For the text-containing cell, return its midpoint in (X, Y) coordinate format. 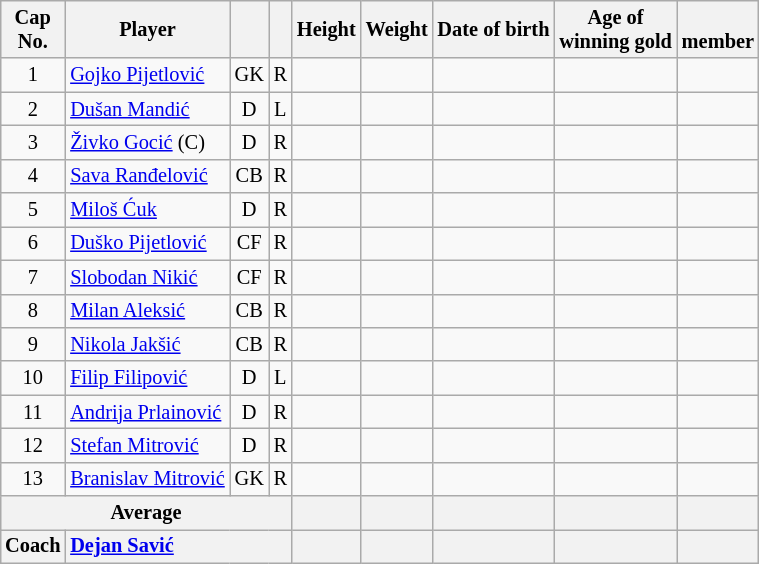
Stefan Mitrović (147, 445)
Height (326, 29)
Andrija Prlainović (147, 412)
Živko Gocić (C) (147, 142)
Coach (32, 546)
Date of birth (494, 29)
Filip Filipović (147, 378)
Gojko Pijetlović (147, 75)
2 (32, 109)
13 (32, 479)
10 (32, 378)
4 (32, 176)
Weight (397, 29)
Milan Aleksić (147, 311)
Nikola Jakšić (147, 344)
Dušan Mandić (147, 109)
7 (32, 277)
Age ofwinning gold (615, 29)
Branislav Mitrović (147, 479)
CapNo. (32, 29)
Slobodan Nikić (147, 277)
Sava Ranđelović (147, 176)
6 (32, 243)
Duško Pijetlović (147, 243)
1 (32, 75)
9 (32, 344)
Average (146, 513)
11 (32, 412)
3 (32, 142)
member (718, 29)
5 (32, 210)
8 (32, 311)
Miloš Ćuk (147, 210)
12 (32, 445)
Dejan Savić (178, 546)
Player (147, 29)
